Extract the (X, Y) coordinate from the center of the cell holding the provided text.  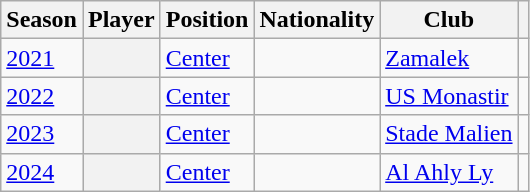
Stade Malien (449, 134)
Player (121, 20)
2024 (42, 172)
Al Ahly Ly (449, 172)
US Monastir (449, 96)
Position (207, 20)
Season (42, 20)
Zamalek (449, 58)
2023 (42, 134)
Club (449, 20)
2022 (42, 96)
Nationality (317, 20)
2021 (42, 58)
